Provide the [x, y] coordinate of the cell's center where the given text is located.  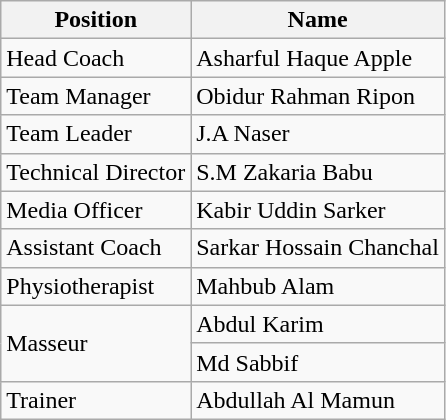
Mahbub Alam [318, 286]
Md Sabbif [318, 362]
S.M Zakaria Babu [318, 172]
Sarkar Hossain Chanchal [318, 248]
Name [318, 20]
Head Coach [96, 58]
Team Leader [96, 134]
Asharful Haque Apple [318, 58]
Trainer [96, 400]
Obidur Rahman Ripon [318, 96]
Kabir Uddin Sarker [318, 210]
Masseur [96, 343]
J.A Naser [318, 134]
Position [96, 20]
Abdul Karim [318, 324]
Media Officer [96, 210]
Team Manager [96, 96]
Abdullah Al Mamun [318, 400]
Technical Director [96, 172]
Assistant Coach [96, 248]
Physiotherapist [96, 286]
